From the cell containing the given text, extract its center point as [X, Y] coordinate. 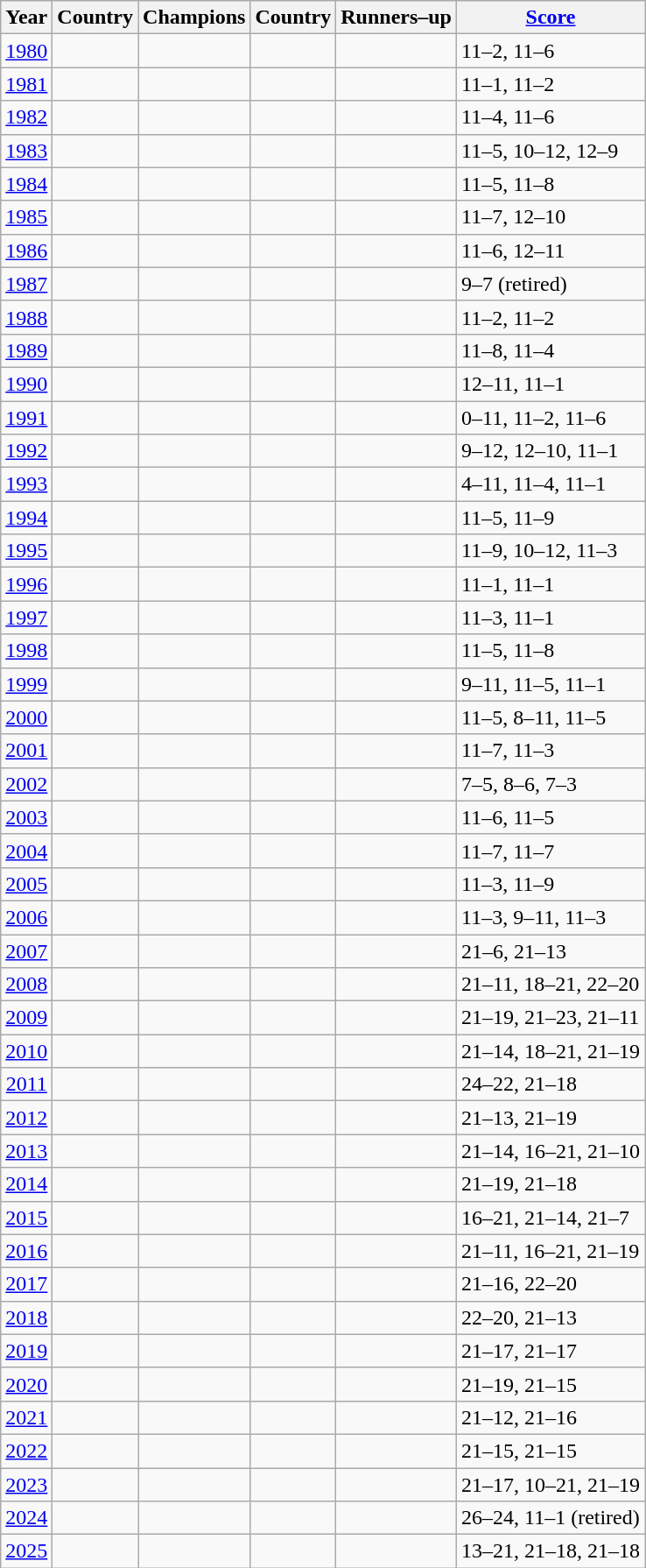
2000 [26, 717]
9–7 (retired) [551, 284]
2014 [26, 1184]
2008 [26, 985]
Score [551, 18]
24–22, 21–18 [551, 1084]
2021 [26, 1417]
1993 [26, 484]
1989 [26, 350]
2010 [26, 1051]
1995 [26, 551]
11–5, 11–9 [551, 518]
21–19, 21–23, 21–11 [551, 1018]
2019 [26, 1351]
9–12, 12–10, 11–1 [551, 451]
21–16, 22–20 [551, 1284]
11–2, 11–2 [551, 317]
2020 [26, 1384]
1994 [26, 518]
11–6, 12–11 [551, 251]
0–11, 11–2, 11–6 [551, 418]
21–14, 18–21, 21–19 [551, 1051]
2022 [26, 1451]
2006 [26, 917]
21–11, 16–21, 21–19 [551, 1251]
1982 [26, 117]
2004 [26, 851]
2018 [26, 1317]
21–17, 21–17 [551, 1351]
26–24, 11–1 (retired) [551, 1518]
12–11, 11–1 [551, 384]
2023 [26, 1485]
21–12, 21–16 [551, 1417]
11–4, 11–6 [551, 117]
1987 [26, 284]
13–21, 21–18, 21–18 [551, 1551]
2009 [26, 1018]
1988 [26, 317]
11–8, 11–4 [551, 350]
1983 [26, 151]
1986 [26, 251]
1996 [26, 584]
2001 [26, 751]
11–3, 9–11, 11–3 [551, 917]
2002 [26, 784]
2003 [26, 817]
2005 [26, 884]
21–15, 21–15 [551, 1451]
Runners–up [397, 18]
1985 [26, 217]
2007 [26, 950]
4–11, 11–4, 11–1 [551, 484]
1992 [26, 451]
11–5, 10–12, 12–9 [551, 151]
1991 [26, 418]
7–5, 8–6, 7–3 [551, 784]
16–21, 21–14, 21–7 [551, 1218]
1981 [26, 84]
21–14, 16–21, 21–10 [551, 1151]
11–6, 11–5 [551, 817]
1984 [26, 184]
9–11, 11–5, 11–1 [551, 684]
2015 [26, 1218]
11–2, 11–6 [551, 51]
11–7, 11–7 [551, 851]
21–19, 21–18 [551, 1184]
21–19, 21–15 [551, 1384]
Year [26, 18]
21–17, 10–21, 21–19 [551, 1485]
2025 [26, 1551]
1980 [26, 51]
22–20, 21–13 [551, 1317]
11–9, 10–12, 11–3 [551, 551]
11–3, 11–9 [551, 884]
1990 [26, 384]
1999 [26, 684]
11–1, 11–2 [551, 84]
2013 [26, 1151]
11–5, 8–11, 11–5 [551, 717]
2016 [26, 1251]
11–7, 12–10 [551, 217]
2024 [26, 1518]
11–7, 11–3 [551, 751]
21–6, 21–13 [551, 950]
Champions [194, 18]
21–13, 21–19 [551, 1118]
1997 [26, 618]
2017 [26, 1284]
2012 [26, 1118]
2011 [26, 1084]
11–3, 11–1 [551, 618]
1998 [26, 651]
21–11, 18–21, 22–20 [551, 985]
11–1, 11–1 [551, 584]
